Locate the cell with the specified text and output its [x, y] center coordinate. 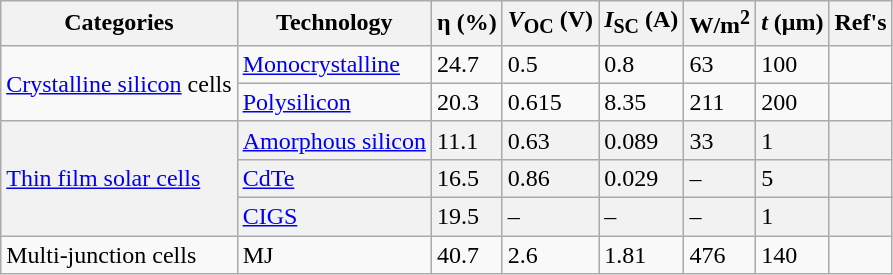
0.8 [642, 64]
Monocrystalline [334, 64]
CIGS [334, 217]
CdTe [334, 178]
0.5 [550, 64]
Polysilicon [334, 102]
1.81 [642, 255]
200 [792, 102]
5 [792, 178]
Multi-junction cells [119, 255]
0.615 [550, 102]
Amorphous silicon [334, 140]
2.6 [550, 255]
η (%) [468, 24]
33 [720, 140]
0.86 [550, 178]
100 [792, 64]
40.7 [468, 255]
8.35 [642, 102]
140 [792, 255]
0.089 [642, 140]
476 [720, 255]
19.5 [468, 217]
Crystalline silicon cells [119, 83]
24.7 [468, 64]
211 [720, 102]
Ref's [860, 24]
t (μm) [792, 24]
0.029 [642, 178]
Categories [119, 24]
VOC (V) [550, 24]
Thin film solar cells [119, 178]
11.1 [468, 140]
20.3 [468, 102]
16.5 [468, 178]
ISC (A) [642, 24]
63 [720, 64]
MJ [334, 255]
0.63 [550, 140]
W/m2 [720, 24]
Technology [334, 24]
